Return the (X, Y) coordinate for the center point of the cell that contains the specified text.  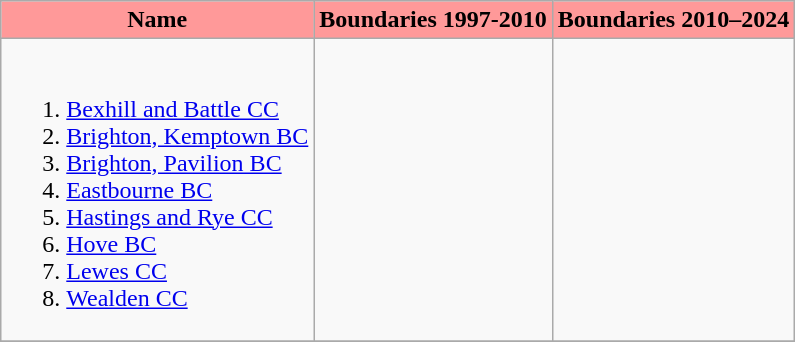
Bexhill and Battle CCBrighton, Kemptown BCBrighton, Pavilion BCEastbourne BCHastings and Rye CCHove BCLewes CCWealden CC (158, 190)
Name (158, 20)
Boundaries 1997-2010 (433, 20)
Boundaries 2010–2024 (673, 20)
